Find where the given text appears and provide that cell's center as [x, y] coordinate. 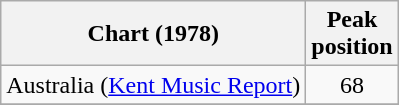
Australia (Kent Music Report) [154, 85]
68 [352, 85]
Peakposition [352, 34]
Chart (1978) [154, 34]
